Find where the given text appears and provide that cell's center as (x, y) coordinate. 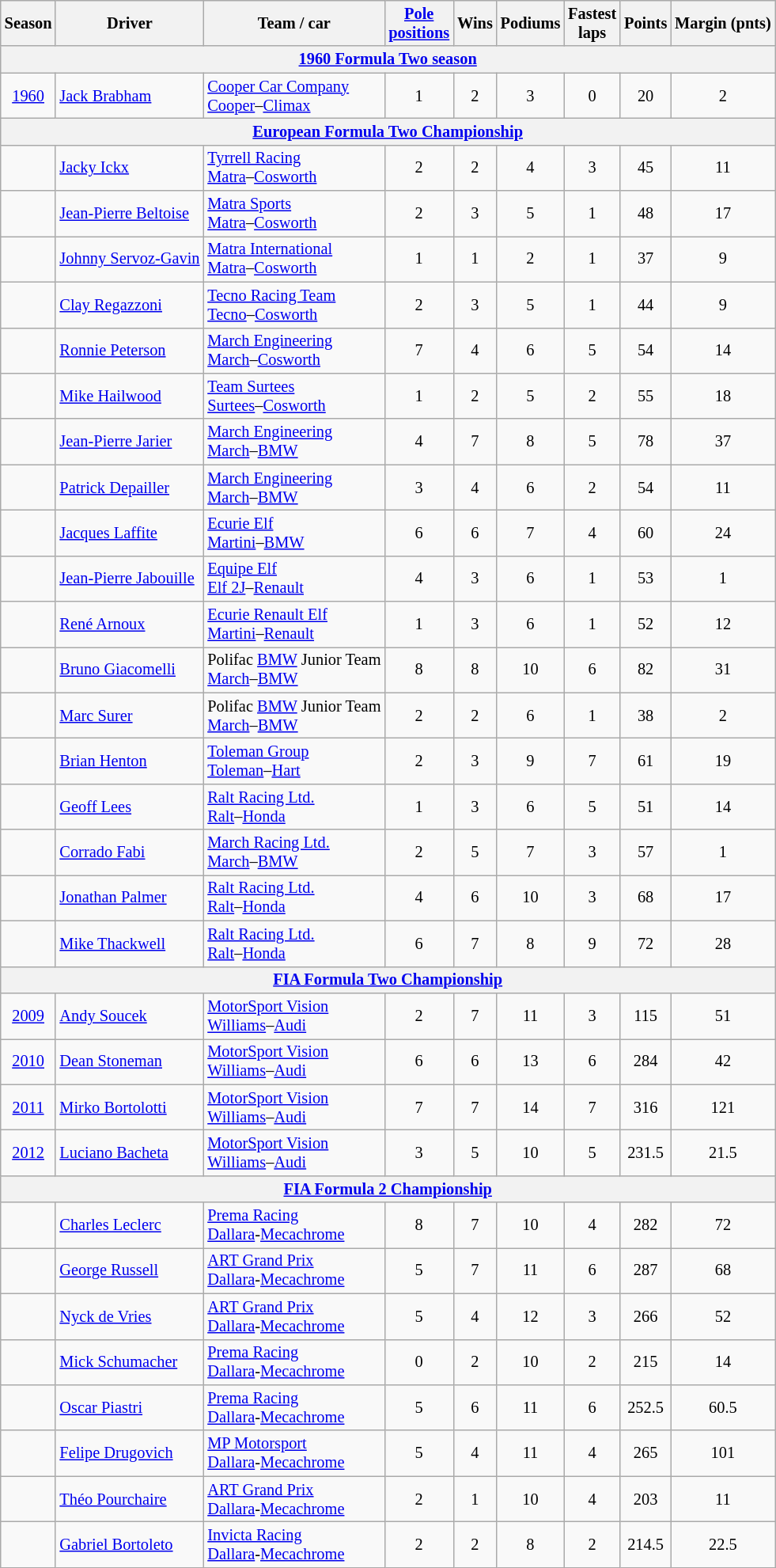
48 (645, 214)
20 (645, 96)
Brian Henton (130, 761)
78 (645, 442)
61 (645, 761)
Marc Surer (130, 716)
Jean-Pierre Jabouille (130, 579)
Margin (pnts) (723, 23)
266 (645, 1316)
2009 (28, 1016)
Wins (475, 23)
René Arnoux (130, 625)
45 (645, 168)
Matra InternationalMatra–Cosworth (294, 259)
284 (645, 1061)
Points (645, 23)
13 (531, 1061)
316 (645, 1107)
18 (723, 396)
21.5 (723, 1152)
231.5 (645, 1152)
Ecurie Renault ElfMartini–Renault (294, 625)
Mirko Bortolotti (130, 1107)
Dean Stoneman (130, 1061)
115 (645, 1016)
Corrado Fabi (130, 852)
Matra SportsMatra–Cosworth (294, 214)
Tyrrell RacingMatra–Cosworth (294, 168)
Team / car (294, 23)
Team SurteesSurtees–Cosworth (294, 396)
Clay Regazzoni (130, 305)
Théo Pourchaire (130, 1499)
Mike Hailwood (130, 396)
252.5 (645, 1407)
Driver (130, 23)
Jacques Laffite (130, 533)
Johnny Servoz-Gavin (130, 259)
2011 (28, 1107)
Invicta RacingDallara-Mecachrome (294, 1544)
82 (645, 670)
53 (645, 579)
Geoff Lees (130, 807)
Podiums (531, 23)
1960 Formula Two season (388, 59)
Jean-Pierre Jarier (130, 442)
265 (645, 1453)
57 (645, 852)
214.5 (645, 1544)
60 (645, 533)
28 (723, 943)
Gabriel Bortoleto (130, 1544)
Polepositions (419, 23)
19 (723, 761)
European Formula Two Championship (388, 131)
Jonathan Palmer (130, 898)
38 (645, 716)
Mick Schumacher (130, 1362)
121 (723, 1107)
Season (28, 23)
2010 (28, 1061)
George Russell (130, 1270)
215 (645, 1362)
Charles Leclerc (130, 1225)
MP MotorsportDallara-Mecachrome (294, 1453)
Nyck de Vries (130, 1316)
Jack Brabham (130, 96)
44 (645, 305)
Ecurie ElfMartini–BMW (294, 533)
Equipe ElfElf 2J–Renault (294, 579)
Fastestlaps (592, 23)
Mike Thackwell (130, 943)
Andy Soucek (130, 1016)
Patrick Depailler (130, 488)
Ronnie Peterson (130, 351)
31 (723, 670)
22.5 (723, 1544)
Jean-Pierre Beltoise (130, 214)
Bruno Giacomelli (130, 670)
101 (723, 1453)
1960 (28, 96)
Toleman GroupToleman–Hart (294, 761)
282 (645, 1225)
Tecno Racing TeamTecno–Cosworth (294, 305)
Luciano Bacheta (130, 1152)
March Racing Ltd.March–BMW (294, 852)
203 (645, 1499)
55 (645, 396)
Felipe Drugovich (130, 1453)
60.5 (723, 1407)
Oscar Piastri (130, 1407)
24 (723, 533)
42 (723, 1061)
Cooper Car CompanyCooper–Climax (294, 96)
FIA Formula 2 Championship (388, 1189)
Jacky Ickx (130, 168)
March EngineeringMarch–Cosworth (294, 351)
287 (645, 1270)
2012 (28, 1152)
FIA Formula Two Championship (388, 980)
